Find where the given text appears and provide that cell's center as [x, y] coordinate. 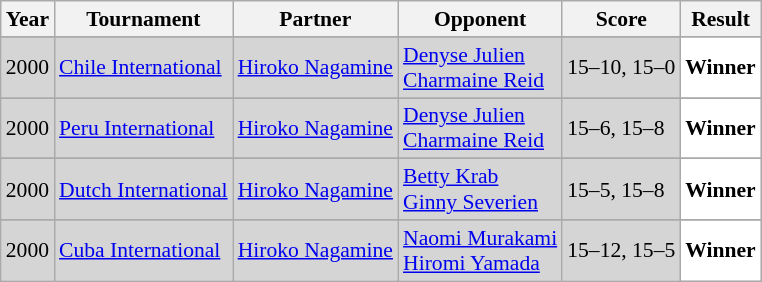
Chile International [144, 68]
15–10, 15–0 [621, 68]
Cuba International [144, 250]
Opponent [480, 19]
Betty Krab Ginny Severien [480, 190]
Year [28, 19]
Naomi Murakami Hiromi Yamada [480, 250]
15–6, 15–8 [621, 128]
Dutch International [144, 190]
15–5, 15–8 [621, 190]
Peru International [144, 128]
Result [720, 19]
Partner [316, 19]
15–12, 15–5 [621, 250]
Tournament [144, 19]
Score [621, 19]
